Identify which cell holds the provided text, then report its [x, y] central coordinate. 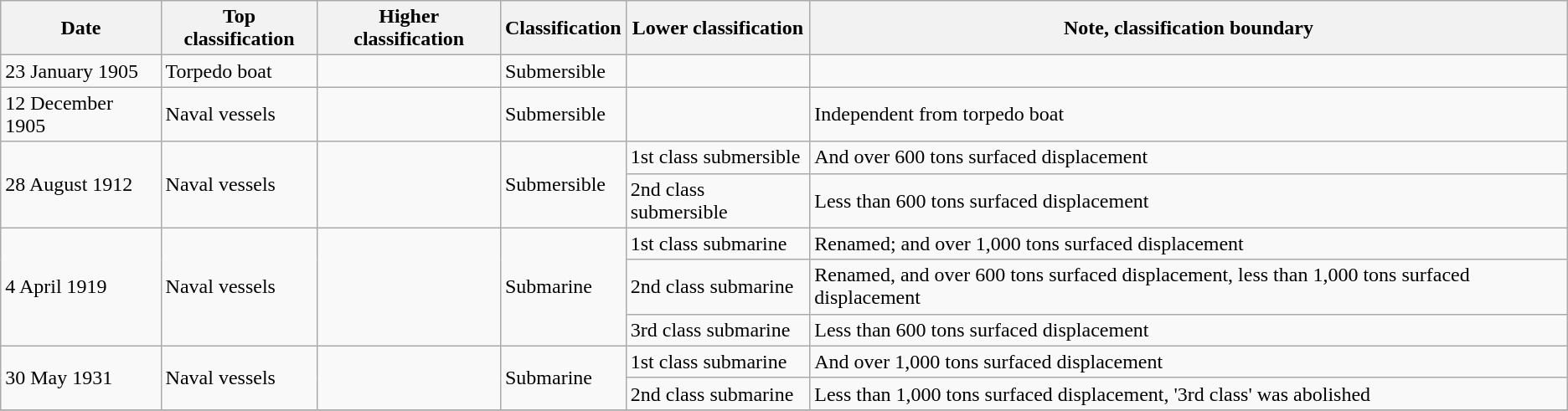
4 April 1919 [80, 286]
Classification [563, 28]
3rd class submarine [718, 330]
And over 600 tons surfaced displacement [1189, 157]
And over 1,000 tons surfaced displacement [1189, 362]
Renamed; and over 1,000 tons surfaced displacement [1189, 244]
Lower classification [718, 28]
Date [80, 28]
Renamed, and over 600 tons surfaced displacement, less than 1,000 tons surfaced displacement [1189, 286]
Torpedo boat [240, 71]
Top classification [240, 28]
Higher classification [409, 28]
30 May 1931 [80, 378]
Less than 1,000 tons surfaced displacement, '3rd class' was abolished [1189, 393]
12 December 1905 [80, 114]
Note, classification boundary [1189, 28]
1st class submersible [718, 157]
28 August 1912 [80, 184]
2nd class submersible [718, 201]
23 January 1905 [80, 71]
Independent from torpedo boat [1189, 114]
